Determine the [x, y] coordinate at the center of the cell enclosing the given text.  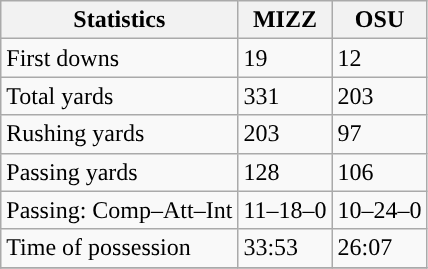
OSU [380, 20]
11–18–0 [285, 210]
Time of possession [120, 248]
19 [285, 58]
Passing: Comp–Att–Int [120, 210]
First downs [120, 58]
97 [380, 134]
106 [380, 172]
26:07 [380, 248]
Rushing yards [120, 134]
Statistics [120, 20]
Total yards [120, 96]
331 [285, 96]
Passing yards [120, 172]
128 [285, 172]
10–24–0 [380, 210]
12 [380, 58]
33:53 [285, 248]
MIZZ [285, 20]
